Output the (x, y) coordinate of the center of the cell containing the given text.  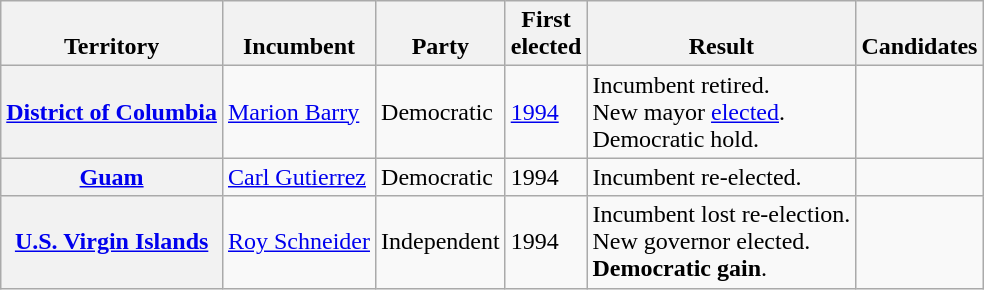
Incumbent (298, 34)
Candidates (920, 34)
Incumbent lost re-election.New governor elected.Democratic gain. (722, 242)
U.S. Virgin Islands (112, 242)
Party (441, 34)
District of Columbia (112, 112)
Firstelected (546, 34)
Result (722, 34)
Marion Barry (298, 112)
Roy Schneider (298, 242)
Incumbent retired.New mayor elected.Democratic hold. (722, 112)
Incumbent re-elected. (722, 177)
Territory (112, 34)
Guam (112, 177)
Carl Gutierrez (298, 177)
Independent (441, 242)
